Return [x, y] of the center of cell containing provided text 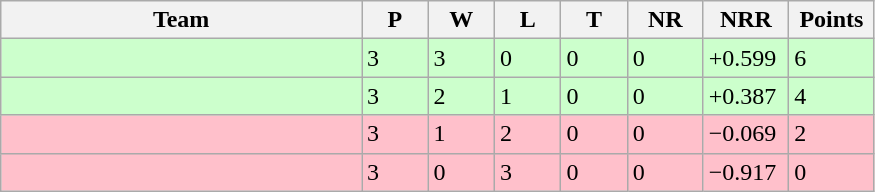
6 [832, 58]
W [461, 20]
L [527, 20]
−0.917 [746, 172]
NRR [746, 20]
NR [665, 20]
+0.387 [746, 96]
P [395, 20]
4 [832, 96]
Team [182, 20]
−0.069 [746, 134]
T [594, 20]
+0.599 [746, 58]
Points [832, 20]
